Detect which cell encompasses the target text, then output its [x, y] center coordinate. 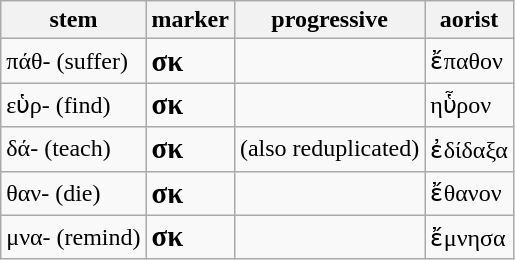
θαν- (die) [74, 193]
stem [74, 20]
ἐδίδαξα [470, 149]
πάθ- (suffer) [74, 61]
ἔμνησα [470, 237]
ἔπαθον [470, 61]
μνα- (remind) [74, 237]
ἔθανον [470, 193]
εὑρ- (find) [74, 105]
(also reduplicated) [329, 149]
progressive [329, 20]
marker [190, 20]
aorist [470, 20]
δά- (teach) [74, 149]
ηὗρον [470, 105]
